Find where the given text appears and provide that cell's center as [x, y] coordinate. 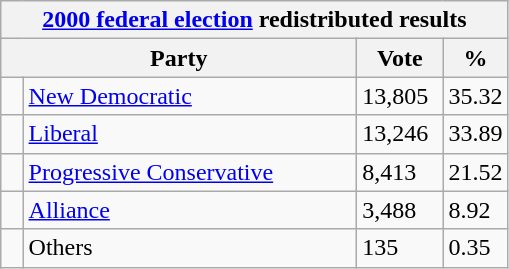
New Democratic [190, 96]
0.35 [476, 248]
13,805 [400, 96]
Party [179, 58]
3,488 [400, 210]
8,413 [400, 172]
Progressive Conservative [190, 172]
Liberal [190, 134]
% [476, 58]
2000 federal election redistributed results [254, 20]
135 [400, 248]
Others [190, 248]
Vote [400, 58]
33.89 [476, 134]
21.52 [476, 172]
Alliance [190, 210]
13,246 [400, 134]
8.92 [476, 210]
35.32 [476, 96]
